For the text-containing cell, return its midpoint in (x, y) coordinate format. 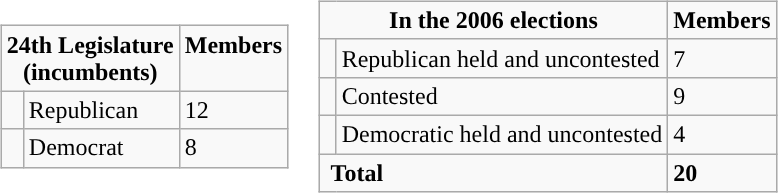
4 (722, 134)
8 (233, 148)
9 (722, 96)
Contested (502, 96)
24th Legislature(incumbents) (90, 58)
Republican (101, 110)
Democrat (101, 148)
In the 2006 elections (494, 20)
7 (722, 58)
Total (494, 173)
Republican held and uncontested (502, 58)
Democratic held and uncontested (502, 134)
12 (233, 110)
20 (722, 173)
